Return [x, y] of the center of cell containing provided text 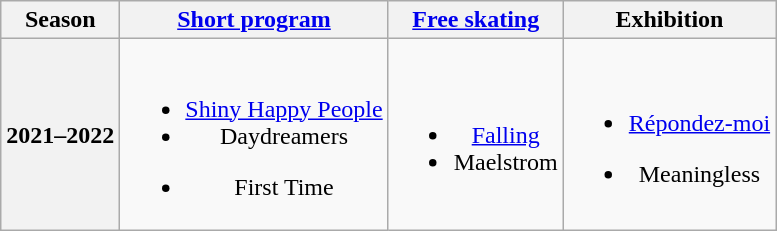
Season [60, 20]
Falling Maelstrom [476, 134]
Exhibition [669, 20]
Free skating [476, 20]
Shiny Happy People Daydreamers First Time [254, 134]
Répondez-moi Meaningless [669, 134]
2021–2022 [60, 134]
Short program [254, 20]
